Identify which cell holds the provided text, then report its (X, Y) central coordinate. 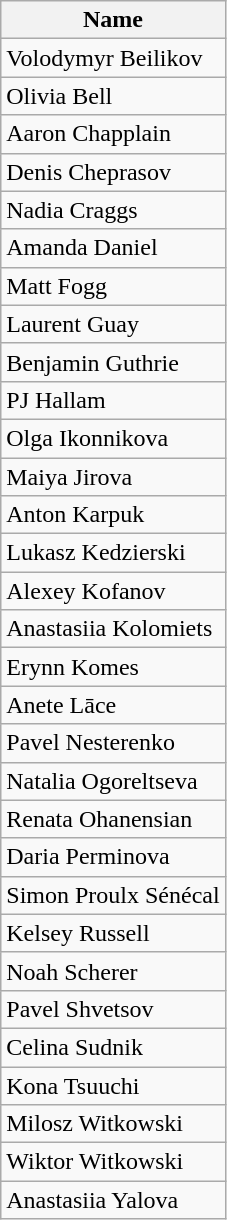
Anastasiia Yalova (113, 1200)
Volodymyr Beilikov (113, 58)
Simon Proulx Sénécal (113, 895)
Anete Lāce (113, 705)
Milosz Witkowski (113, 1124)
Benjamin Guthrie (113, 362)
Erynn Komes (113, 667)
Pavel Nesterenko (113, 743)
Alexey Kofanov (113, 591)
Matt Fogg (113, 286)
PJ Hallam (113, 400)
Noah Scherer (113, 971)
Laurent Guay (113, 324)
Kona Tsuuchi (113, 1085)
Celina Sudnik (113, 1047)
Nadia Craggs (113, 210)
Denis Cheprasov (113, 172)
Aaron Chapplain (113, 134)
Olivia Bell (113, 96)
Kelsey Russell (113, 933)
Lukasz Kedzierski (113, 553)
Natalia Ogoreltseva (113, 781)
Maiya Jirova (113, 477)
Anton Karpuk (113, 515)
Daria Perminova (113, 857)
Renata Ohanensian (113, 819)
Amanda Daniel (113, 248)
Anastasiia Kolomiets (113, 629)
Wiktor Witkowski (113, 1162)
Olga Ikonnikova (113, 438)
Name (113, 20)
Pavel Shvetsov (113, 1009)
